Pinpoint the cell where the given text exists, returning its (X, Y) midpoint coordinate. 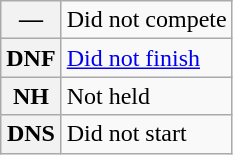
NH (31, 96)
DNS (31, 134)
Not held (146, 96)
— (31, 20)
Did not start (146, 134)
DNF (31, 58)
Did not compete (146, 20)
Did not finish (146, 58)
